Capture the cell that displays the provided text and extract its [X, Y] central coordinate. 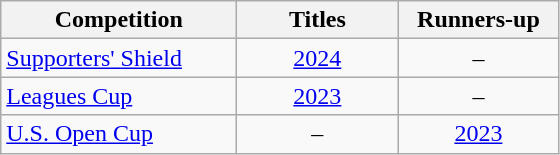
2024 [318, 58]
Leagues Cup [119, 96]
Competition [119, 20]
U.S. Open Cup [119, 134]
Titles [318, 20]
Supporters' Shield [119, 58]
Runners-up [478, 20]
